Search for the cell housing the specified text and yield its (x, y) center coordinate. 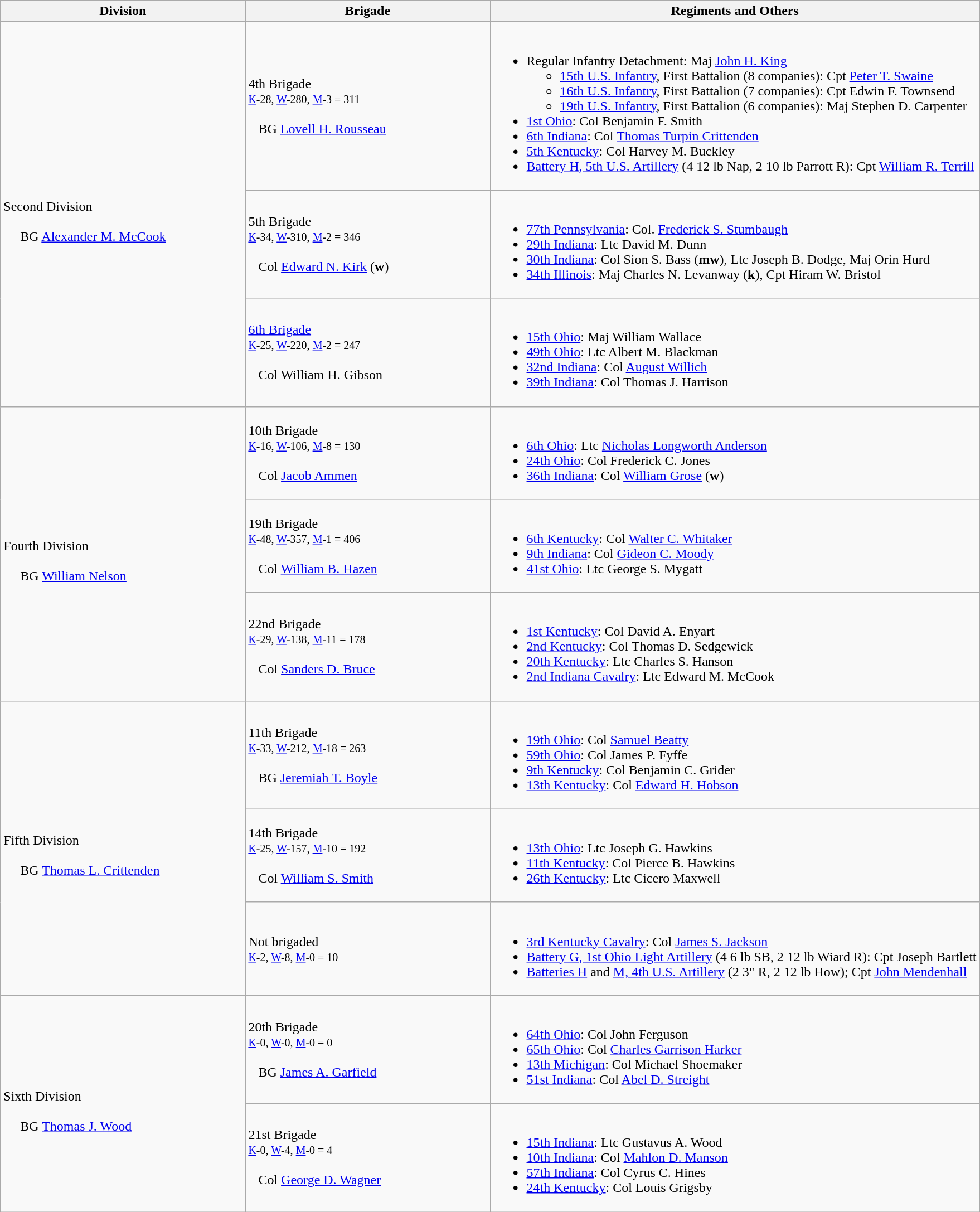
10th BrigadeK-16, W-106, M-8 = 130 Col Jacob Ammen (368, 453)
21st BrigadeK-0, W-4, M-0 = 4 Col George D. Wagner (368, 1157)
6th BrigadeK-25, W-220, M-2 = 247 Col William H. Gibson (368, 352)
15th Ohio: Maj William Wallace49th Ohio: Ltc Albert M. Blackman32nd Indiana: Col August Willich39th Indiana: Col Thomas J. Harrison (735, 352)
Division (123, 11)
22nd BrigadeK-29, W-138, M-11 = 178 Col Sanders D. Bruce (368, 647)
1st Kentucky: Col David A. Enyart2nd Kentucky: Col Thomas D. Sedgewick20th Kentucky: Ltc Charles S. Hanson2nd Indiana Cavalry: Ltc Edward M. McCook (735, 647)
15th Indiana: Ltc Gustavus A. Wood10th Indiana: Col Mahlon D. Manson57th Indiana: Col Cyrus C. Hines24th Kentucky: Col Louis Grigsby (735, 1157)
13th Ohio: Ltc Joseph G. Hawkins11th Kentucky: Col Pierce B. Hawkins26th Kentucky: Ltc Cicero Maxwell (735, 855)
14th BrigadeK-25, W-157, M-10 = 192 Col William S. Smith (368, 855)
19th Ohio: Col Samuel Beatty59th Ohio: Col James P. Fyffe9th Kentucky: Col Benjamin C. Grider13th Kentucky: Col Edward H. Hobson (735, 755)
Fourth Division BG William Nelson (123, 554)
5th BrigadeK-34, W-310, M-2 = 346 Col Edward N. Kirk (w) (368, 244)
20th BrigadeK-0, W-0, M-0 = 0 BG James A. Garfield (368, 1049)
Not brigadedK-2, W-8, M-0 = 10 (368, 949)
6th Kentucky: Col Walter C. Whitaker9th Indiana: Col Gideon C. Moody41st Ohio: Ltc George S. Mygatt (735, 546)
Second Division BG Alexander M. McCook (123, 214)
Sixth Division BG Thomas J. Wood (123, 1103)
11th BrigadeK-33, W-212, M-18 = 263 BG Jeremiah T. Boyle (368, 755)
Regiments and Others (735, 11)
6th Ohio: Ltc Nicholas Longworth Anderson24th Ohio: Col Frederick C. Jones36th Indiana: Col William Grose (w) (735, 453)
64th Ohio: Col John Ferguson65th Ohio: Col Charles Garrison Harker13th Michigan: Col Michael Shoemaker51st Indiana: Col Abel D. Streight (735, 1049)
19th BrigadeK-48, W-357, M-1 = 406 Col William B. Hazen (368, 546)
Fifth Division BG Thomas L. Crittenden (123, 848)
4th BrigadeK-28, W-280, M-3 = 311 BG Lovell H. Rousseau (368, 106)
Brigade (368, 11)
